Detect which cell encompasses the target text, then output its (x, y) center coordinate. 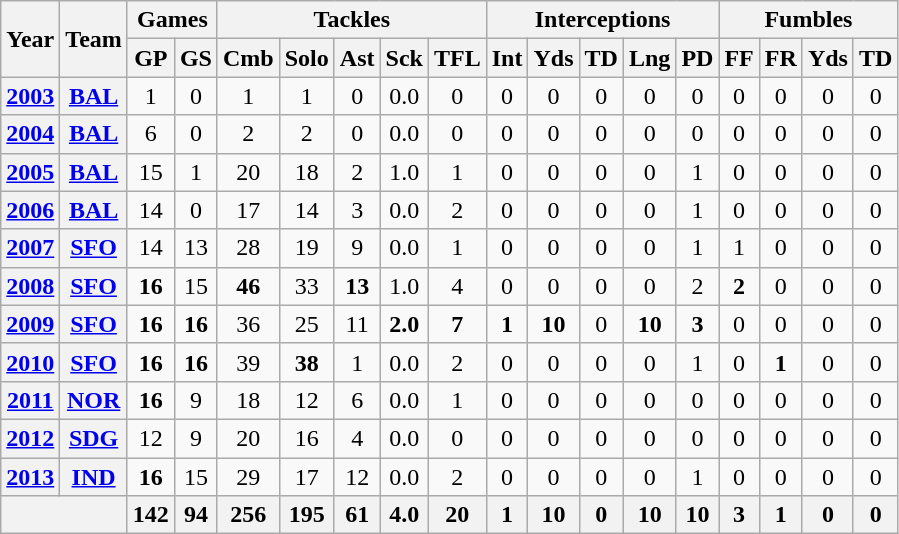
256 (248, 515)
4.0 (404, 515)
2006 (30, 210)
2012 (30, 438)
Fumbles (808, 20)
Int (507, 58)
GS (196, 58)
19 (306, 248)
Games (172, 20)
Interceptions (602, 20)
2003 (30, 96)
2.0 (404, 324)
2013 (30, 477)
Ast (357, 58)
GP (150, 58)
2005 (30, 172)
NOR (94, 400)
61 (357, 515)
46 (248, 286)
195 (306, 515)
PD (698, 58)
Solo (306, 58)
36 (248, 324)
TFL (457, 58)
FF (739, 58)
39 (248, 362)
2008 (30, 286)
Team (94, 39)
142 (150, 515)
FR (780, 58)
Tackles (352, 20)
2010 (30, 362)
25 (306, 324)
2011 (30, 400)
Cmb (248, 58)
IND (94, 477)
94 (196, 515)
11 (357, 324)
29 (248, 477)
2007 (30, 248)
38 (306, 362)
Year (30, 39)
28 (248, 248)
SDG (94, 438)
Sck (404, 58)
7 (457, 324)
2009 (30, 324)
Lng (649, 58)
33 (306, 286)
2004 (30, 134)
